Pinpoint the cell where the given text exists, returning its [x, y] midpoint coordinate. 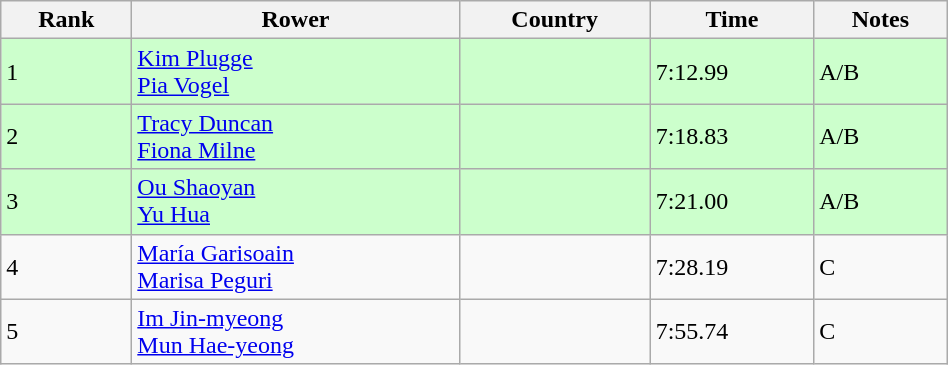
7:18.83 [732, 136]
Notes [881, 20]
7:12.99 [732, 72]
Tracy DuncanFiona Milne [296, 136]
Ou ShaoyanYu Hua [296, 202]
Kim PluggePia Vogel [296, 72]
7:21.00 [732, 202]
Im Jin-myeongMun Hae-yeong [296, 332]
3 [66, 202]
7:28.19 [732, 266]
5 [66, 332]
Country [554, 20]
Rank [66, 20]
4 [66, 266]
7:55.74 [732, 332]
1 [66, 72]
Rower [296, 20]
2 [66, 136]
Time [732, 20]
María GarisoainMarisa Peguri [296, 266]
